Return the [X, Y] coordinate for the center point of the cell that contains the specified text.  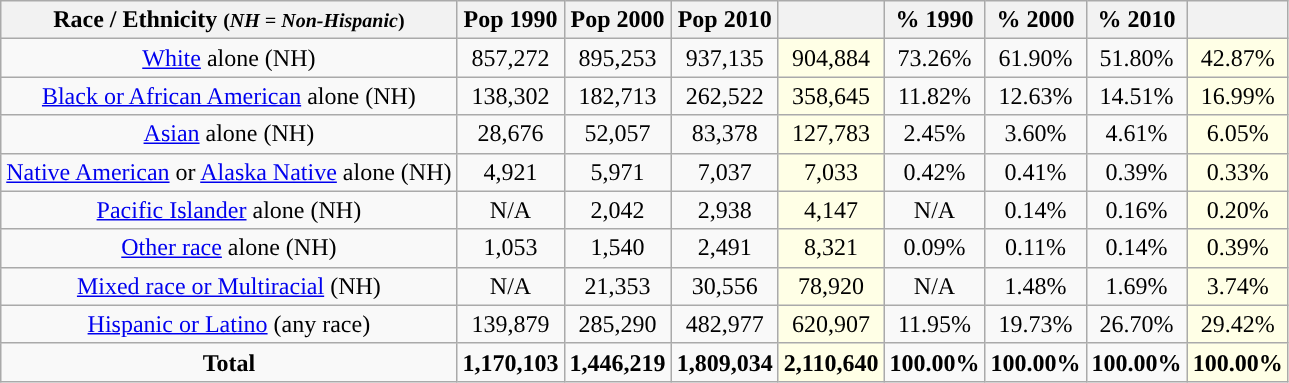
2,110,640 [831, 362]
285,290 [618, 324]
1.48% [1036, 286]
7,033 [831, 172]
Black or African American alone (NH) [229, 96]
Other race alone (NH) [229, 248]
% 2000 [1036, 20]
Pop 1990 [510, 20]
73.26% [934, 58]
182,713 [618, 96]
1,540 [618, 248]
12.63% [1036, 96]
Asian alone (NH) [229, 134]
2.45% [934, 134]
937,135 [724, 58]
895,253 [618, 58]
16.99% [1238, 96]
0.16% [1136, 210]
1.69% [1136, 286]
138,302 [510, 96]
21,353 [618, 286]
6.05% [1238, 134]
3.60% [1036, 134]
52,057 [618, 134]
0.41% [1036, 172]
Pacific Islander alone (NH) [229, 210]
11.95% [934, 324]
30,556 [724, 286]
28,676 [510, 134]
139,879 [510, 324]
1,170,103 [510, 362]
0.20% [1238, 210]
78,920 [831, 286]
% 1990 [934, 20]
19.73% [1036, 324]
26.70% [1136, 324]
Hispanic or Latino (any race) [229, 324]
8,321 [831, 248]
1,446,219 [618, 362]
857,272 [510, 58]
Race / Ethnicity (NH = Non-Hispanic) [229, 20]
1,809,034 [724, 362]
14.51% [1136, 96]
0.09% [934, 248]
42.87% [1238, 58]
Native American or Alaska Native alone (NH) [229, 172]
3.74% [1238, 286]
2,938 [724, 210]
% 2010 [1136, 20]
5,971 [618, 172]
358,645 [831, 96]
White alone (NH) [229, 58]
Pop 2010 [724, 20]
7,037 [724, 172]
2,042 [618, 210]
0.33% [1238, 172]
262,522 [724, 96]
482,977 [724, 324]
61.90% [1036, 58]
4,921 [510, 172]
51.80% [1136, 58]
904,884 [831, 58]
4.61% [1136, 134]
1,053 [510, 248]
620,907 [831, 324]
2,491 [724, 248]
4,147 [831, 210]
Pop 2000 [618, 20]
29.42% [1238, 324]
127,783 [831, 134]
0.42% [934, 172]
0.11% [1036, 248]
Mixed race or Multiracial (NH) [229, 286]
Total [229, 362]
11.82% [934, 96]
83,378 [724, 134]
